Search for the cell housing the specified text and yield its (x, y) center coordinate. 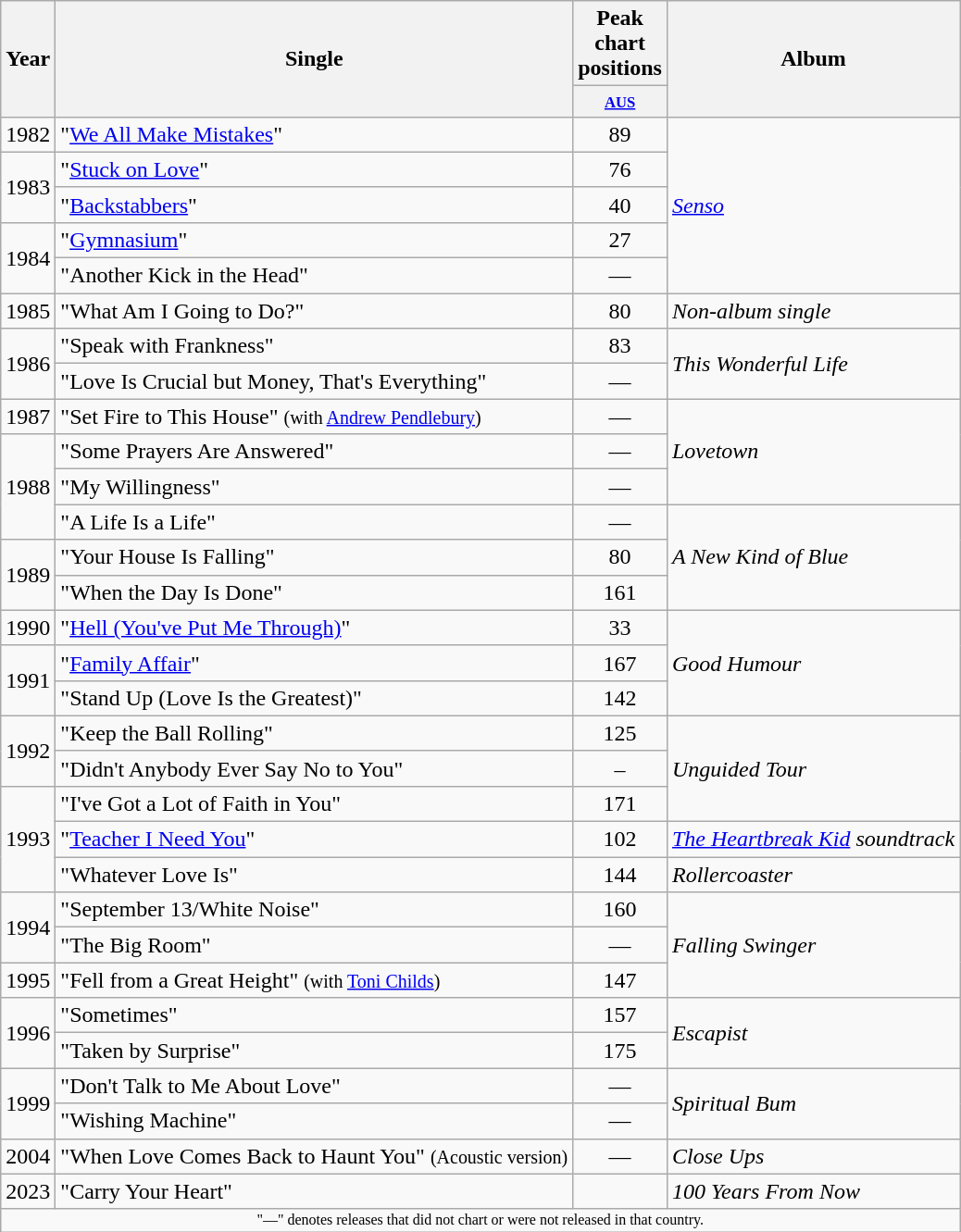
Senso (813, 205)
1993 (28, 839)
1994 (28, 927)
"Your House Is Falling" (315, 557)
"My Willingness" (315, 487)
Album (813, 59)
Non-album single (813, 311)
"Some Prayers Are Answered" (315, 452)
125 (620, 733)
"Carry Your Heart" (315, 1191)
1985 (28, 311)
This Wonderful Life (813, 364)
"Stand Up (Love Is the Greatest)" (315, 698)
1992 (28, 751)
1995 (28, 980)
102 (620, 840)
27 (620, 240)
"Family Affair" (315, 663)
"Gymnasium" (315, 240)
142 (620, 698)
157 (620, 1015)
"Sometimes" (315, 1015)
Escapist (813, 1033)
1986 (28, 364)
144 (620, 875)
"Taken by Surprise" (315, 1051)
"Speak with Frankness" (315, 346)
"Didn't Anybody Ever Say No to You" (315, 768)
"A Life Is a Life" (315, 522)
76 (620, 169)
AUS (620, 102)
"Whatever Love Is" (315, 875)
Peak chart positions (620, 44)
1984 (28, 257)
Good Humour (813, 663)
"Hell (You've Put Me Through)" (315, 628)
"—" denotes releases that did not chart or were not released in that country. (480, 1220)
40 (620, 205)
2023 (28, 1191)
1991 (28, 680)
"Set Fire to This House" (with Andrew Pendlebury) (315, 417)
The Heartbreak Kid soundtrack (813, 840)
"Backstabbers" (315, 205)
"September 13/White Noise" (315, 910)
171 (620, 803)
"Keep the Ball Rolling" (315, 733)
Rollercoaster (813, 875)
"When Love Comes Back to Haunt You" (Acoustic version) (315, 1156)
"Love Is Crucial but Money, That's Everything" (315, 381)
1983 (28, 187)
1990 (28, 628)
"When the Day Is Done" (315, 592)
167 (620, 663)
1996 (28, 1033)
33 (620, 628)
"Another Kick in the Head" (315, 276)
Lovetown (813, 452)
1988 (28, 487)
161 (620, 592)
83 (620, 346)
Close Ups (813, 1156)
1987 (28, 417)
Year (28, 59)
1989 (28, 575)
"I've Got a Lot of Faith in You" (315, 803)
Falling Swinger (813, 945)
"What Am I Going to Do?" (315, 311)
Unguided Tour (813, 768)
1999 (28, 1103)
Spiritual Bum (813, 1103)
"Teacher I Need You" (315, 840)
"Don't Talk to Me About Love" (315, 1086)
175 (620, 1051)
"Wishing Machine" (315, 1121)
89 (620, 134)
1982 (28, 134)
2004 (28, 1156)
100 Years From Now (813, 1191)
147 (620, 980)
"The Big Room" (315, 945)
– (620, 768)
A New Kind of Blue (813, 557)
160 (620, 910)
Single (315, 59)
"Stuck on Love" (315, 169)
"We All Make Mistakes" (315, 134)
"Fell from a Great Height" (with Toni Childs) (315, 980)
